Determine the (X, Y) coordinate at the center of the cell enclosing the given text.  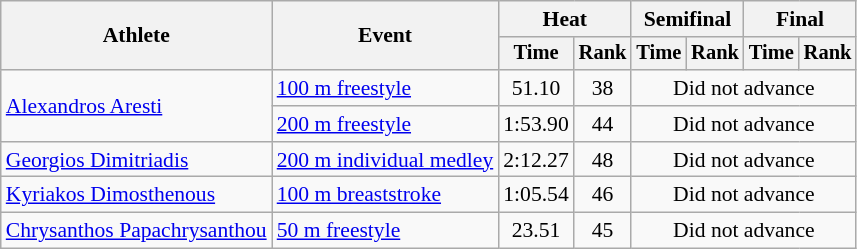
1:53.90 (536, 124)
Chrysanthos Papachrysanthou (136, 231)
Heat (564, 19)
51.10 (536, 88)
Alexandros Aresti (136, 106)
Athlete (136, 36)
Semifinal (687, 19)
23.51 (536, 231)
100 m breaststroke (386, 195)
44 (603, 124)
50 m freestyle (386, 231)
38 (603, 88)
100 m freestyle (386, 88)
48 (603, 160)
Kyriakos Dimosthenous (136, 195)
46 (603, 195)
200 m individual medley (386, 160)
Event (386, 36)
2:12.27 (536, 160)
Final (800, 19)
Georgios Dimitriadis (136, 160)
45 (603, 231)
200 m freestyle (386, 124)
1:05.54 (536, 195)
